Extract the (x, y) coordinate from the center of the cell holding the provided text.  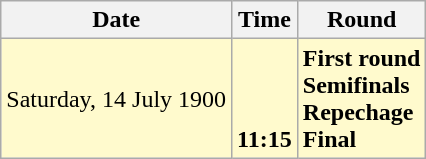
Date (116, 20)
Round (362, 20)
Time (265, 20)
11:15 (265, 98)
Saturday, 14 July 1900 (116, 98)
First roundSemifinalsRepechageFinal (362, 98)
